Extract the [x, y] coordinate from the center of the cell holding the provided text.  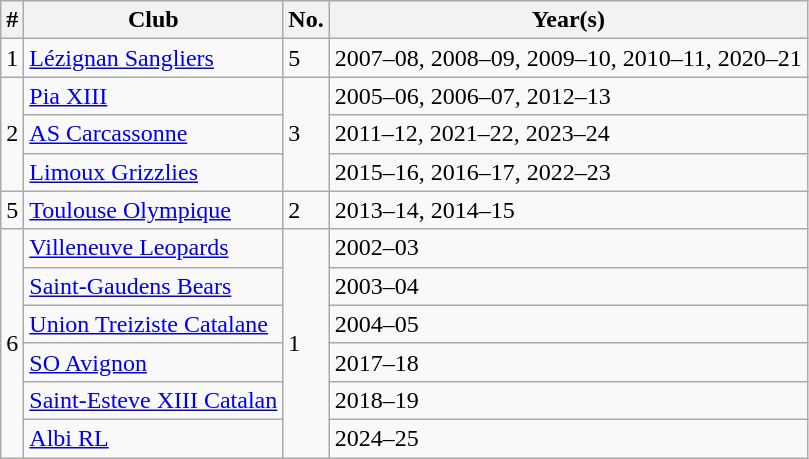
Club [154, 20]
AS Carcassonne [154, 134]
SO Avignon [154, 362]
Toulouse Olympique [154, 210]
2004–05 [568, 324]
Limoux Grizzlies [154, 172]
Union Treiziste Catalane [154, 324]
2013–14, 2014–15 [568, 210]
2005–06, 2006–07, 2012–13 [568, 96]
Year(s) [568, 20]
3 [306, 134]
# [12, 20]
Pia XIII [154, 96]
2011–12, 2021–22, 2023–24 [568, 134]
2007–08, 2008–09, 2009–10, 2010–11, 2020–21 [568, 58]
Saint-Esteve XIII Catalan [154, 400]
Lézignan Sangliers [154, 58]
2015–16, 2016–17, 2022–23 [568, 172]
2017–18 [568, 362]
Villeneuve Leopards [154, 248]
2024–25 [568, 438]
Albi RL [154, 438]
2018–19 [568, 400]
2002–03 [568, 248]
6 [12, 343]
2003–04 [568, 286]
No. [306, 20]
Saint-Gaudens Bears [154, 286]
